Pinpoint the cell where the given text exists, returning its (X, Y) midpoint coordinate. 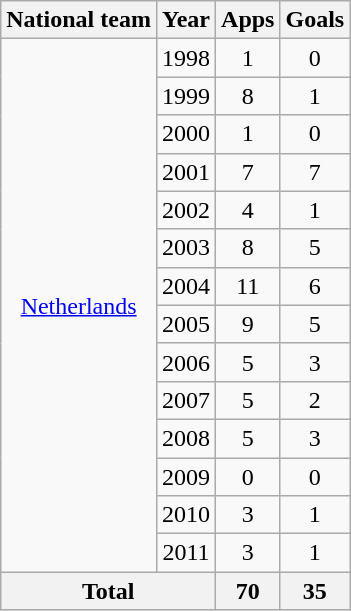
2008 (186, 438)
Total (108, 591)
2002 (186, 210)
Apps (248, 20)
2001 (186, 172)
11 (248, 286)
Year (186, 20)
9 (248, 324)
Goals (315, 20)
35 (315, 591)
National team (79, 20)
2000 (186, 134)
2003 (186, 248)
70 (248, 591)
2007 (186, 400)
2004 (186, 286)
Netherlands (79, 306)
2006 (186, 362)
2009 (186, 477)
1998 (186, 58)
2 (315, 400)
4 (248, 210)
2005 (186, 324)
2011 (186, 553)
6 (315, 286)
1999 (186, 96)
2010 (186, 515)
